Output the [X, Y] coordinate of the center of the cell containing the given text.  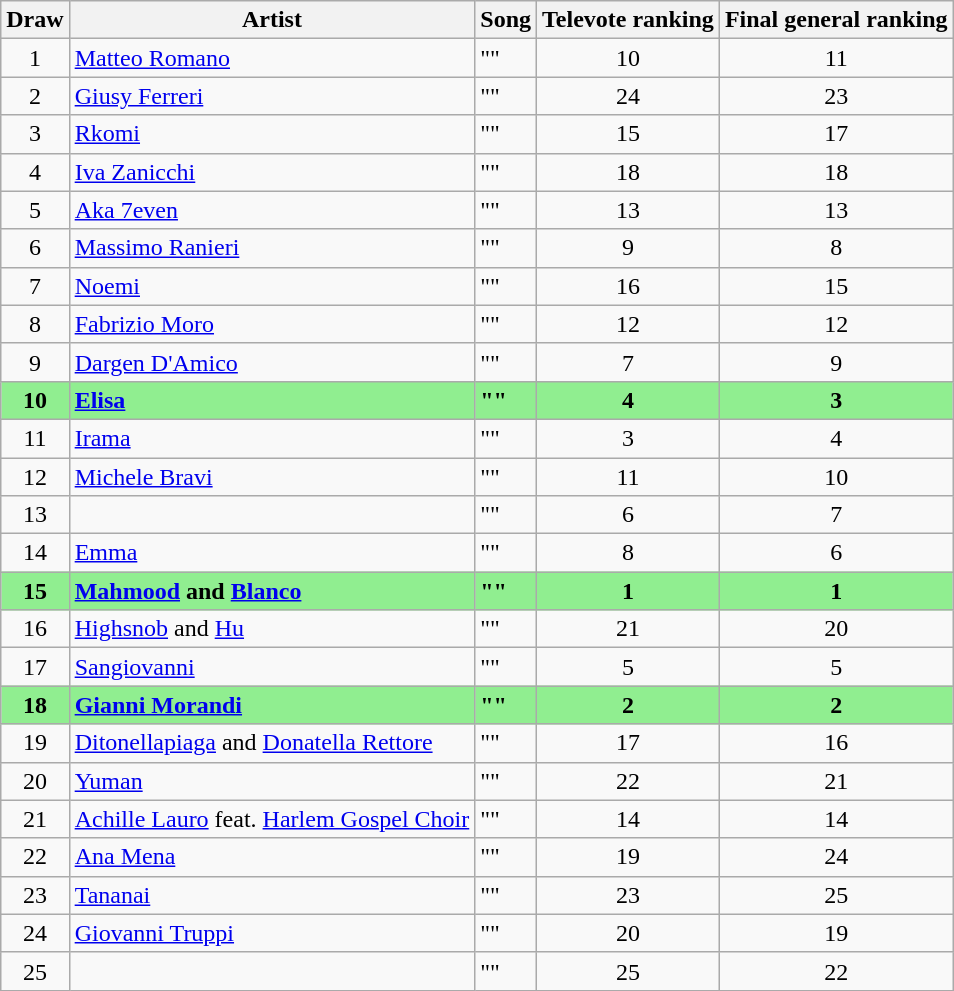
Giovanni Truppi [272, 933]
Ditonellapiaga and Donatella Rettore [272, 743]
Tananai [272, 895]
Final general ranking [836, 20]
Noemi [272, 286]
Artist [272, 20]
Irama [272, 438]
Elisa [272, 400]
Sangiovanni [272, 667]
Ana Mena [272, 857]
Song [506, 20]
Matteo Romano [272, 58]
Giusy Ferreri [272, 96]
Iva Zanicchi [272, 172]
Dargen D'Amico [272, 362]
Emma [272, 553]
Massimo Ranieri [272, 248]
Fabrizio Moro [272, 324]
Mahmood and Blanco [272, 591]
Televote ranking [628, 20]
Michele Bravi [272, 477]
Gianni Morandi [272, 705]
Aka 7even [272, 210]
Yuman [272, 781]
Achille Lauro feat. Harlem Gospel Choir [272, 819]
Rkomi [272, 134]
Draw [35, 20]
Highsnob and Hu [272, 629]
